For the text-containing cell, return its midpoint in (x, y) coordinate format. 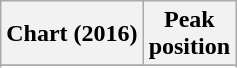
Peak position (189, 34)
Chart (2016) (72, 34)
